For the text-containing cell, return its midpoint in (x, y) coordinate format. 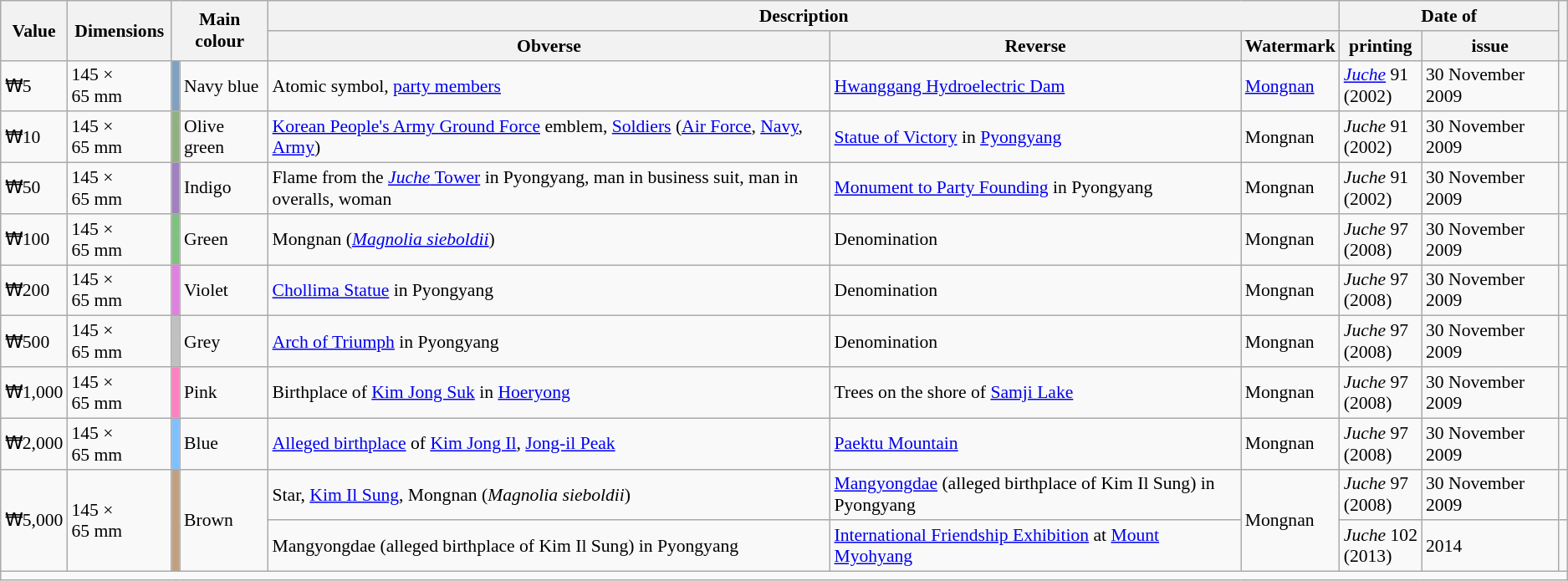
Navy blue (224, 85)
Grey (224, 341)
Chollima Statue in Pyongyang (549, 291)
₩2,000 (34, 443)
Dimensions (119, 30)
Violet (224, 291)
issue (1490, 46)
Alleged birthplace of Kim Jong Il, Jong-il Peak (549, 443)
₩500 (34, 341)
Watermark (1290, 46)
₩200 (34, 291)
₩100 (34, 239)
₩50 (34, 189)
Reverse (1035, 46)
Description (804, 16)
printing (1381, 46)
Mongnan (Magnolia sieboldii) (549, 239)
Statue of Victory in Pyongyang (1035, 137)
₩5,000 (34, 520)
₩1,000 (34, 393)
Pink (224, 393)
Obverse (549, 46)
Olive green (224, 137)
Flame from the Juche Tower in Pyongyang, man in business suit, man in overalls, woman (549, 189)
Main colour (220, 30)
Arch of Triumph in Pyongyang (549, 341)
International Friendship Exhibition at Mount Myohyang (1035, 547)
Juche 102(2013) (1381, 547)
Monument to Party Founding in Pyongyang (1035, 189)
Korean People's Army Ground Force emblem, Soldiers (Air Force, Navy, Army) (549, 137)
₩5 (34, 85)
Hwanggang Hydroelectric Dam (1035, 85)
Trees on the shore of Samji Lake (1035, 393)
Star, Kim Il Sung, Mongnan (Magnolia sieboldii) (549, 495)
Birthplace of Kim Jong Suk in Hoeryong (549, 393)
Blue (224, 443)
Atomic symbol, party members (549, 85)
2014 (1490, 547)
Brown (224, 520)
₩10 (34, 137)
Paektu Mountain (1035, 443)
Date of (1449, 16)
Indigo (224, 189)
Value (34, 30)
Green (224, 239)
